Determine the (x, y) coordinate at the center of the cell enclosing the given text.  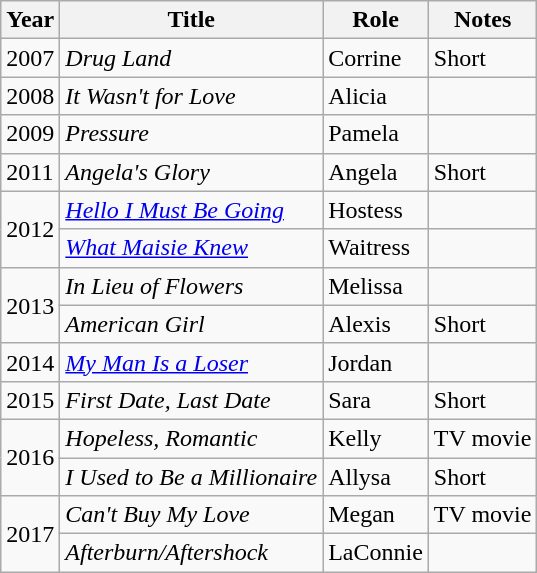
First Date, Last Date (192, 400)
Corrine (376, 58)
Sara (376, 400)
2011 (30, 172)
Afterburn/Aftershock (192, 553)
I Used to Be a Millionaire (192, 477)
2017 (30, 534)
Pamela (376, 134)
Kelly (376, 438)
Melissa (376, 286)
Alexis (376, 324)
2014 (30, 362)
Hostess (376, 210)
In Lieu of Flowers (192, 286)
Angela (376, 172)
2007 (30, 58)
Drug Land (192, 58)
Allysa (376, 477)
Notes (482, 20)
Can't Buy My Love (192, 515)
Waitress (376, 248)
Jordan (376, 362)
Megan (376, 515)
Role (376, 20)
Year (30, 20)
What Maisie Knew (192, 248)
2012 (30, 229)
2015 (30, 400)
Pressure (192, 134)
Hopeless, Romantic (192, 438)
It Wasn't for Love (192, 96)
American Girl (192, 324)
Angela's Glory (192, 172)
2008 (30, 96)
Hello I Must Be Going (192, 210)
My Man Is a Loser (192, 362)
Title (192, 20)
2016 (30, 457)
LaConnie (376, 553)
Alicia (376, 96)
2009 (30, 134)
2013 (30, 305)
